Provide the (X, Y) coordinate of the cell's center where the given text is located.  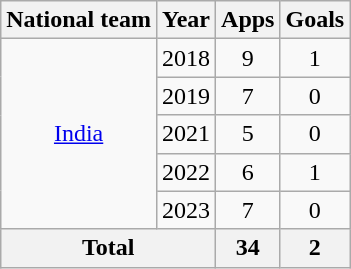
2021 (186, 134)
India (79, 134)
2023 (186, 210)
6 (248, 172)
Apps (248, 20)
2019 (186, 96)
9 (248, 58)
National team (79, 20)
2 (315, 248)
Year (186, 20)
5 (248, 134)
34 (248, 248)
2018 (186, 58)
Total (108, 248)
2022 (186, 172)
Goals (315, 20)
